Capture the cell that displays the provided text and extract its (X, Y) central coordinate. 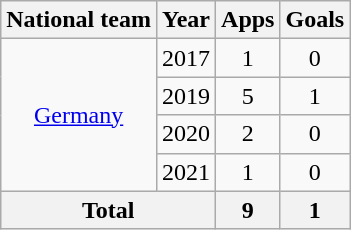
2020 (186, 134)
National team (79, 20)
Germany (79, 115)
Total (108, 210)
2017 (186, 58)
5 (248, 96)
Apps (248, 20)
Goals (315, 20)
Year (186, 20)
2019 (186, 96)
2 (248, 134)
2021 (186, 172)
9 (248, 210)
